Capture the cell that displays the provided text and extract its [x, y] central coordinate. 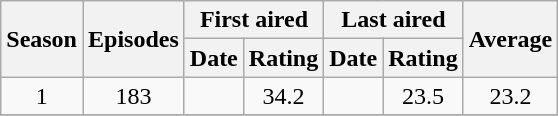
23.5 [423, 96]
23.2 [510, 96]
34.2 [283, 96]
183 [133, 96]
Episodes [133, 39]
Season [42, 39]
First aired [254, 20]
1 [42, 96]
Average [510, 39]
Last aired [394, 20]
